Identify which cell holds the provided text, then report its (x, y) central coordinate. 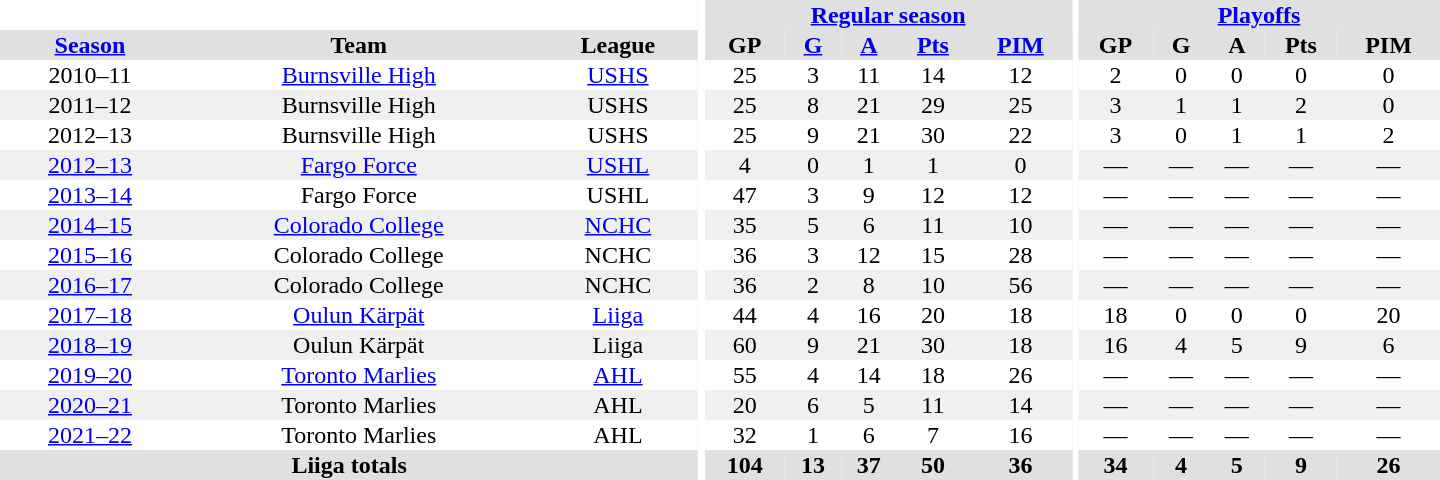
35 (744, 225)
Season (90, 45)
32 (744, 435)
104 (744, 465)
50 (933, 465)
2016–17 (90, 285)
2021–22 (90, 435)
55 (744, 375)
56 (1020, 285)
2014–15 (90, 225)
Team (359, 45)
7 (933, 435)
2020–21 (90, 405)
2015–16 (90, 255)
2018–19 (90, 345)
2010–11 (90, 75)
Regular season (888, 15)
13 (813, 465)
29 (933, 105)
22 (1020, 135)
2011–12 (90, 105)
2013–14 (90, 195)
34 (1116, 465)
2017–18 (90, 315)
47 (744, 195)
League (618, 45)
44 (744, 315)
15 (933, 255)
28 (1020, 255)
2019–20 (90, 375)
37 (869, 465)
60 (744, 345)
Liiga totals (349, 465)
Playoffs (1259, 15)
